Capture the cell that displays the provided text and extract its (x, y) central coordinate. 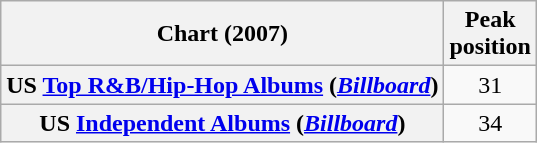
Peak position (490, 34)
US Independent Albums (Billboard) (222, 123)
US Top R&B/Hip-Hop Albums (Billboard) (222, 85)
31 (490, 85)
34 (490, 123)
Chart (2007) (222, 34)
